Determine the (x, y) coordinate at the center of the cell enclosing the given text.  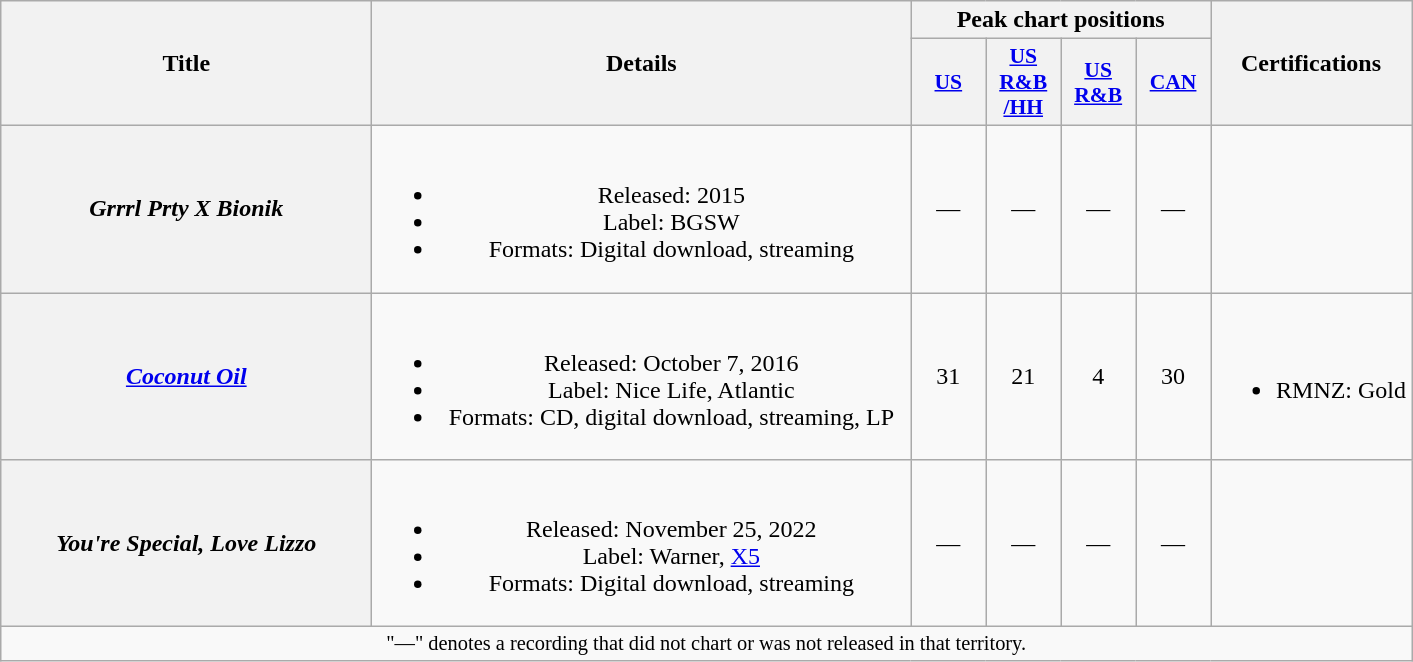
Grrrl Prty X Bionik (186, 208)
Coconut Oil (186, 376)
CAN (1174, 82)
31 (948, 376)
4 (1098, 376)
21 (1024, 376)
"—" denotes a recording that did not chart or was not released in that territory. (706, 644)
Title (186, 64)
Details (642, 64)
30 (1174, 376)
RMNZ: Gold (1310, 376)
You're Special, Love Lizzo (186, 544)
Released: November 25, 2022Label: Warner, X5Formats: Digital download, streaming (642, 544)
Certifications (1310, 64)
USR&B/HH (1024, 82)
Peak chart positions (1061, 20)
US (948, 82)
Released: 2015Label: BGSWFormats: Digital download, streaming (642, 208)
Released: October 7, 2016Label: Nice Life, AtlanticFormats: CD, digital download, streaming, LP (642, 376)
USR&B (1098, 82)
